Return (X, Y) of the center of cell containing provided text 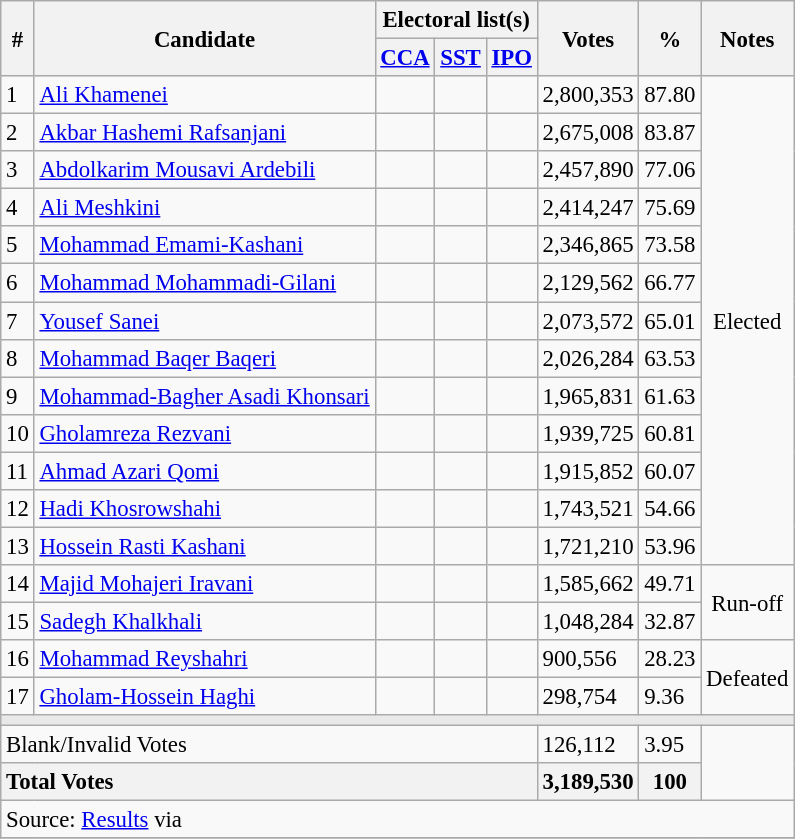
1,048,284 (588, 621)
15 (18, 621)
Mohammad Emami-Kashani (204, 245)
Ali Meshkini (204, 208)
66.77 (670, 283)
1,915,852 (588, 471)
4 (18, 208)
14 (18, 584)
% (670, 38)
100 (670, 782)
73.58 (670, 245)
60.81 (670, 433)
Hadi Khosrowshahi (204, 509)
17 (18, 697)
28.23 (670, 659)
Gholam-Hossein Haghi (204, 697)
2,414,247 (588, 208)
6 (18, 283)
Yousef Sanei (204, 321)
2,457,890 (588, 170)
2,800,353 (588, 95)
3.95 (670, 745)
83.87 (670, 133)
Blank/Invalid Votes (269, 745)
Mohammad Reyshahri (204, 659)
32.87 (670, 621)
Hossein Rasti Kashani (204, 546)
Total Votes (269, 782)
Notes (748, 38)
IPO (512, 58)
11 (18, 471)
54.66 (670, 509)
53.96 (670, 546)
2 (18, 133)
9 (18, 396)
7 (18, 321)
8 (18, 358)
1,965,831 (588, 396)
65.01 (670, 321)
2,073,572 (588, 321)
3 (18, 170)
2,675,008 (588, 133)
2,129,562 (588, 283)
49.71 (670, 584)
10 (18, 433)
2,026,284 (588, 358)
Votes (588, 38)
Mohammad Mohammadi-Gilani (204, 283)
Run-off (748, 602)
Source: Results via (398, 820)
Elected (748, 320)
Majid Mohajeri Iravani (204, 584)
126,112 (588, 745)
1,721,210 (588, 546)
16 (18, 659)
2,346,865 (588, 245)
12 (18, 509)
61.63 (670, 396)
Defeated (748, 678)
Akbar Hashemi Rafsanjani (204, 133)
900,556 (588, 659)
3,189,530 (588, 782)
5 (18, 245)
Gholamreza Rezvani (204, 433)
Ali Khamenei (204, 95)
60.07 (670, 471)
9.36 (670, 697)
1,585,662 (588, 584)
Mohammad-Bagher Asadi Khonsari (204, 396)
63.53 (670, 358)
87.80 (670, 95)
1,939,725 (588, 433)
Electoral list(s) (456, 20)
SST (460, 58)
13 (18, 546)
Mohammad Baqer Baqeri (204, 358)
1,743,521 (588, 509)
Ahmad Azari Qomi (204, 471)
77.06 (670, 170)
Sadegh Khalkhali (204, 621)
# (18, 38)
75.69 (670, 208)
Candidate (204, 38)
Abdolkarim Mousavi Ardebili (204, 170)
298,754 (588, 697)
1 (18, 95)
CCA (405, 58)
